Output the [X, Y] coordinate of the center of the cell containing the given text.  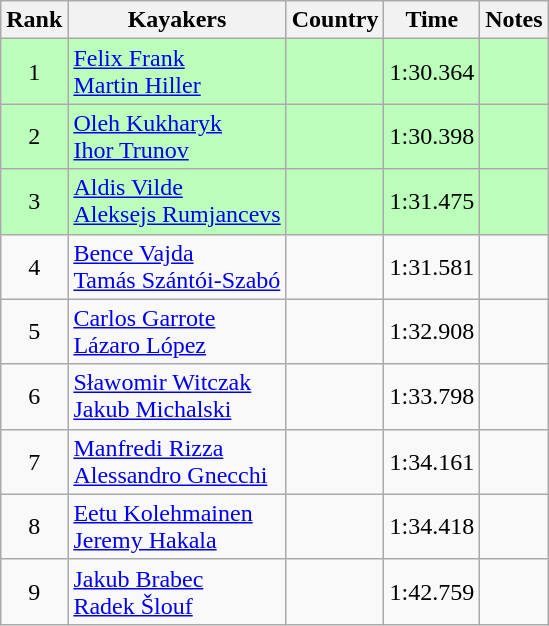
9 [34, 592]
8 [34, 526]
Kayakers [177, 20]
Bence VajdaTamás Szántói-Szabó [177, 266]
Oleh KukharykIhor Trunov [177, 136]
Sławomir WitczakJakub Michalski [177, 396]
1:33.798 [432, 396]
Eetu KolehmainenJeremy Hakala [177, 526]
1:32.908 [432, 332]
Carlos GarroteLázaro López [177, 332]
Notes [514, 20]
1:42.759 [432, 592]
1:30.398 [432, 136]
4 [34, 266]
7 [34, 462]
3 [34, 202]
Manfredi RizzaAlessandro Gnecchi [177, 462]
Jakub BrabecRadek Šlouf [177, 592]
Country [335, 20]
5 [34, 332]
Aldis VildeAleksejs Rumjancevs [177, 202]
6 [34, 396]
Time [432, 20]
1:31.475 [432, 202]
Rank [34, 20]
1:30.364 [432, 72]
1 [34, 72]
Felix FrankMartin Hiller [177, 72]
1:31.581 [432, 266]
2 [34, 136]
1:34.161 [432, 462]
1:34.418 [432, 526]
